Detect which cell encompasses the target text, then output its (X, Y) center coordinate. 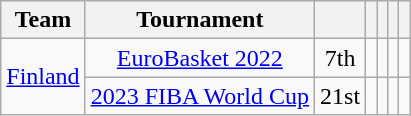
Finland (43, 77)
EuroBasket 2022 (200, 58)
7th (340, 58)
21st (340, 96)
Tournament (200, 20)
Team (43, 20)
2023 FIBA World Cup (200, 96)
